Capture the cell that displays the provided text and extract its [x, y] central coordinate. 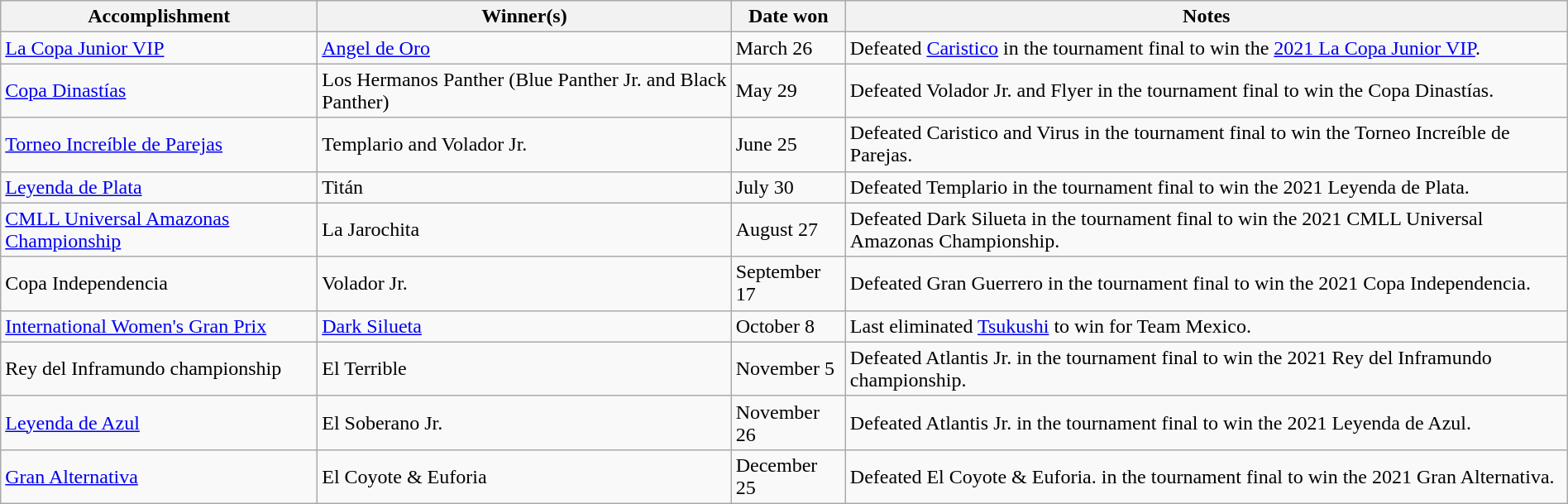
Date won [788, 17]
Leyenda de Plata [159, 187]
Los Hermanos Panther (Blue Panther Jr. and Black Panther) [524, 91]
El Soberano Jr. [524, 422]
June 25 [788, 144]
Defeated Caristico and Virus in the tournament final to win the Torneo Increíble de Parejas. [1206, 144]
Defeated Atlantis Jr. in the tournament final to win the 2021 Rey del Inframundo championship. [1206, 369]
La Copa Junior VIP [159, 48]
August 27 [788, 230]
CMLL Universal Amazonas Championship [159, 230]
Last eliminated Tsukushi to win for Team Mexico. [1206, 326]
Templario and Volador Jr. [524, 144]
September 17 [788, 283]
Defeated Dark Silueta in the tournament final to win the 2021 CMLL Universal Amazonas Championship. [1206, 230]
Titán [524, 187]
International Women's Gran Prix [159, 326]
Defeated Volador Jr. and Flyer in the tournament final to win the Copa Dinastías. [1206, 91]
El Coyote & Euforia [524, 477]
March 26 [788, 48]
Leyenda de Azul [159, 422]
Copa Dinastías [159, 91]
Accomplishment [159, 17]
October 8 [788, 326]
Notes [1206, 17]
July 30 [788, 187]
Defeated Gran Guerrero in the tournament final to win the 2021 Copa Independencia. [1206, 283]
Torneo Increíble de Parejas [159, 144]
November 5 [788, 369]
Volador Jr. [524, 283]
November 26 [788, 422]
Rey del Inframundo championship [159, 369]
Gran Alternativa [159, 477]
Defeated Templario in the tournament final to win the 2021 Leyenda de Plata. [1206, 187]
La Jarochita [524, 230]
Defeated Atlantis Jr. in the tournament final to win the 2021 Leyenda de Azul. [1206, 422]
May 29 [788, 91]
Angel de Oro [524, 48]
Defeated Caristico in the tournament final to win the 2021 La Copa Junior VIP. [1206, 48]
El Terrible [524, 369]
Dark Silueta [524, 326]
Defeated El Coyote & Euforia. in the tournament final to win the 2021 Gran Alternativa. [1206, 477]
Copa Independencia [159, 283]
December 25 [788, 477]
Winner(s) [524, 17]
